Determine the [x, y] coordinate at the center of the cell enclosing the given text.  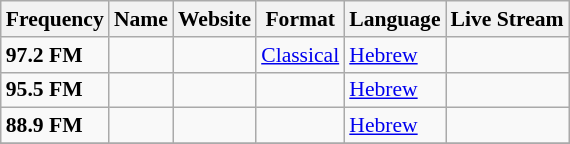
88.9 FM [55, 126]
95.5 FM [55, 90]
Name [141, 19]
97.2 FM [55, 55]
Classical [300, 55]
Frequency [55, 19]
Format [300, 19]
Language [394, 19]
Live Stream [508, 19]
Website [214, 19]
